Identify which cell holds the provided text, then report its (X, Y) central coordinate. 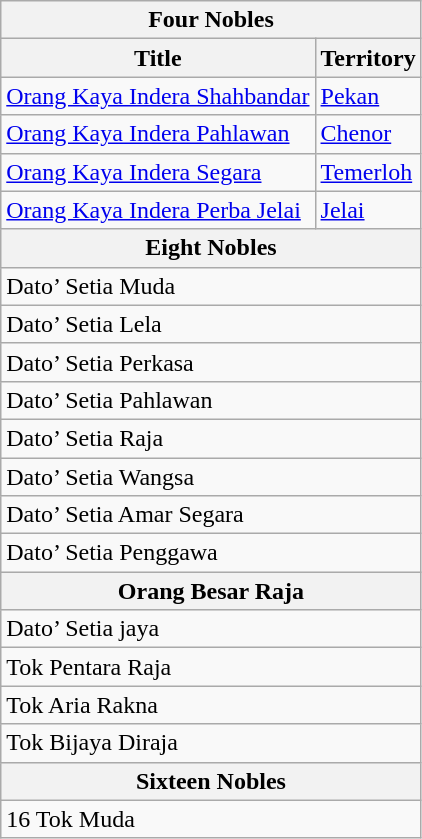
Orang Kaya Indera Segara (158, 172)
Jelai (368, 210)
Eight Nobles (211, 248)
16 Tok Muda (211, 819)
Dato’ Setia Perkasa (211, 362)
Sixteen Nobles (211, 781)
Chenor (368, 134)
Pekan (368, 96)
Orang Besar Raja (211, 591)
Orang Kaya Indera Pahlawan (158, 134)
Tok Pentara Raja (211, 667)
Dato’ Setia Raja (211, 438)
Four Nobles (211, 20)
Orang Kaya Indera Shahbandar (158, 96)
Dato’ Setia Penggawa (211, 553)
Dato’ Setia Amar Segara (211, 515)
Orang Kaya Indera Perba Jelai (158, 210)
Dato’ Setia Muda (211, 286)
Tok Bijaya Diraja (211, 743)
Dato’ Setia Wangsa (211, 477)
Dato’ Setia Lela (211, 324)
Tok Aria Rakna (211, 705)
Temerloh (368, 172)
Dato’ Setia jaya (211, 629)
Title (158, 58)
Territory (368, 58)
Dato’ Setia Pahlawan (211, 400)
